For the text-containing cell, return its midpoint in [x, y] coordinate format. 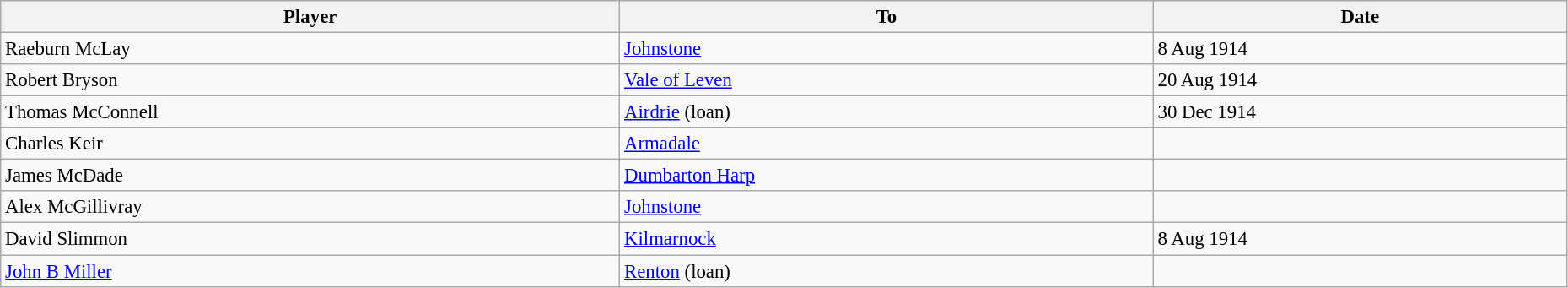
Robert Bryson [310, 80]
Charles Keir [310, 144]
Alex McGillivray [310, 207]
To [886, 17]
Armadale [886, 144]
David Slimmon [310, 239]
Kilmarnock [886, 239]
30 Dec 1914 [1360, 112]
20 Aug 1914 [1360, 80]
Renton (loan) [886, 271]
Airdrie (loan) [886, 112]
John B Miller [310, 271]
James McDade [310, 176]
Thomas McConnell [310, 112]
Dumbarton Harp [886, 176]
Raeburn McLay [310, 49]
Player [310, 17]
Vale of Leven [886, 80]
Date [1360, 17]
